For the text-containing cell, return its midpoint in (X, Y) coordinate format. 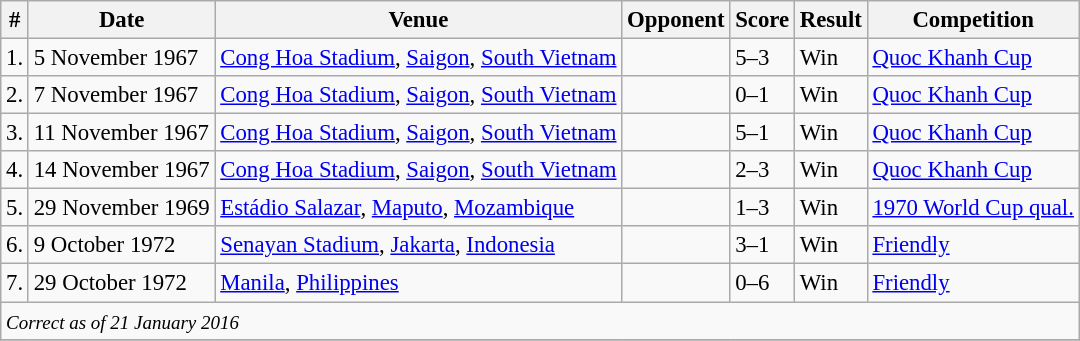
2. (15, 95)
Venue (418, 20)
29 October 1972 (121, 283)
7. (15, 283)
5–1 (762, 133)
29 November 1969 (121, 208)
5–3 (762, 58)
1–3 (762, 208)
Correct as of 21 January 2016 (540, 321)
3. (15, 133)
Date (121, 20)
4. (15, 170)
14 November 1967 (121, 170)
Competition (973, 20)
0–6 (762, 283)
Result (830, 20)
11 November 1967 (121, 133)
9 October 1972 (121, 245)
Senayan Stadium, Jakarta, Indonesia (418, 245)
3–1 (762, 245)
1. (15, 58)
2–3 (762, 170)
5 November 1967 (121, 58)
1970 World Cup qual. (973, 208)
# (15, 20)
Opponent (676, 20)
0–1 (762, 95)
Score (762, 20)
5. (15, 208)
7 November 1967 (121, 95)
6. (15, 245)
Manila, Philippines (418, 283)
Estádio Salazar, Maputo, Mozambique (418, 208)
